Search for the cell housing the specified text and yield its (X, Y) center coordinate. 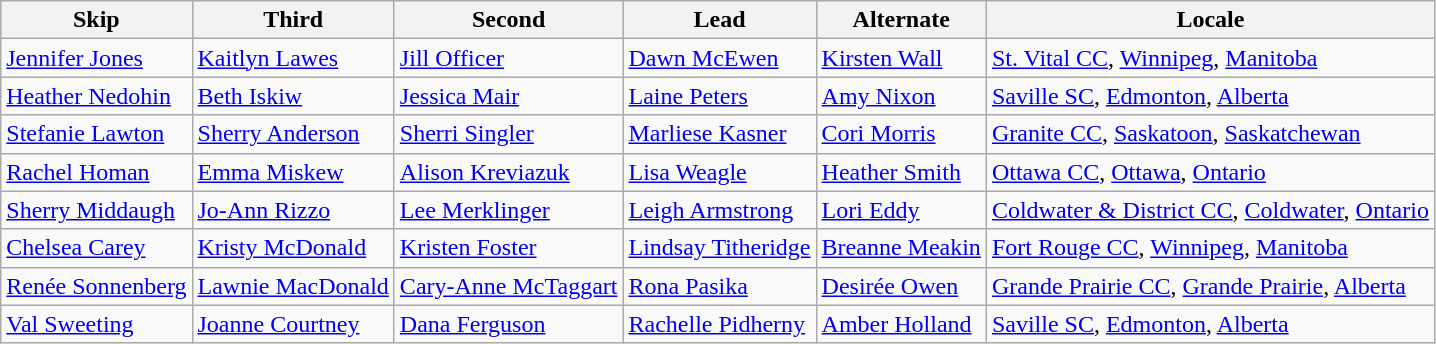
Kristy McDonald (293, 248)
Beth Iskiw (293, 96)
Heather Nedohin (96, 96)
Second (508, 20)
Sherri Singler (508, 134)
Coldwater & District CC, Coldwater, Ontario (1210, 210)
Cori Morris (901, 134)
Sherry Anderson (293, 134)
Stefanie Lawton (96, 134)
Laine Peters (720, 96)
Lee Merklinger (508, 210)
Rachel Homan (96, 172)
Lisa Weagle (720, 172)
St. Vital CC, Winnipeg, Manitoba (1210, 58)
Kirsten Wall (901, 58)
Kaitlyn Lawes (293, 58)
Dana Ferguson (508, 324)
Rachelle Pidherny (720, 324)
Val Sweeting (96, 324)
Lindsay Titheridge (720, 248)
Amy Nixon (901, 96)
Emma Miskew (293, 172)
Renée Sonnenberg (96, 286)
Grande Prairie CC, Grande Prairie, Alberta (1210, 286)
Jennifer Jones (96, 58)
Rona Pasika (720, 286)
Lawnie MacDonald (293, 286)
Fort Rouge CC, Winnipeg, Manitoba (1210, 248)
Heather Smith (901, 172)
Ottawa CC, Ottawa, Ontario (1210, 172)
Granite CC, Saskatoon, Saskatchewan (1210, 134)
Kristen Foster (508, 248)
Chelsea Carey (96, 248)
Locale (1210, 20)
Skip (96, 20)
Dawn McEwen (720, 58)
Breanne Meakin (901, 248)
Amber Holland (901, 324)
Joanne Courtney (293, 324)
Marliese Kasner (720, 134)
Jessica Mair (508, 96)
Jill Officer (508, 58)
Cary-Anne McTaggart (508, 286)
Desirée Owen (901, 286)
Leigh Armstrong (720, 210)
Alison Kreviazuk (508, 172)
Alternate (901, 20)
Sherry Middaugh (96, 210)
Lori Eddy (901, 210)
Lead (720, 20)
Jo-Ann Rizzo (293, 210)
Third (293, 20)
